Determine the [X, Y] coordinate at the center of the cell enclosing the given text.  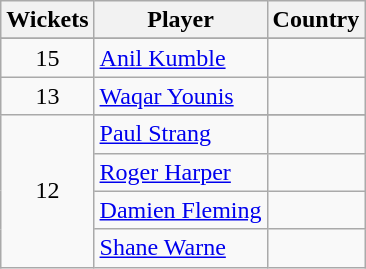
13 [48, 96]
Anil Kumble [180, 58]
Roger Harper [180, 172]
Paul Strang [180, 134]
Damien Fleming [180, 210]
Wickets [48, 20]
12 [48, 191]
Waqar Younis [180, 96]
Country [316, 20]
Player [180, 20]
15 [48, 58]
Shane Warne [180, 248]
